Search for the cell housing the specified text and yield its (X, Y) center coordinate. 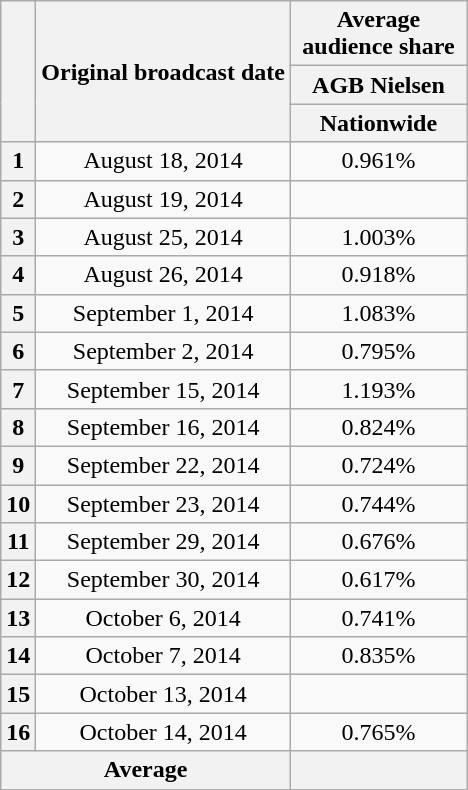
September 15, 2014 (164, 389)
October 13, 2014 (164, 694)
1.193% (378, 389)
September 1, 2014 (164, 313)
0.724% (378, 465)
September 29, 2014 (164, 542)
August 19, 2014 (164, 199)
0.741% (378, 618)
Average audience share (378, 34)
AGB Nielsen (378, 85)
September 22, 2014 (164, 465)
September 2, 2014 (164, 351)
4 (18, 275)
0.744% (378, 503)
September 23, 2014 (164, 503)
15 (18, 694)
September 30, 2014 (164, 580)
August 26, 2014 (164, 275)
10 (18, 503)
October 6, 2014 (164, 618)
8 (18, 427)
6 (18, 351)
11 (18, 542)
2 (18, 199)
1 (18, 161)
1.083% (378, 313)
August 18, 2014 (164, 161)
October 7, 2014 (164, 656)
Original broadcast date (164, 72)
August 25, 2014 (164, 237)
1.003% (378, 237)
5 (18, 313)
3 (18, 237)
16 (18, 732)
Average (146, 770)
Nationwide (378, 123)
0.918% (378, 275)
7 (18, 389)
0.617% (378, 580)
October 14, 2014 (164, 732)
0.961% (378, 161)
0.795% (378, 351)
14 (18, 656)
12 (18, 580)
0.765% (378, 732)
0.824% (378, 427)
0.676% (378, 542)
September 16, 2014 (164, 427)
13 (18, 618)
0.835% (378, 656)
9 (18, 465)
